Find where the given text appears and provide that cell's center as (X, Y) coordinate. 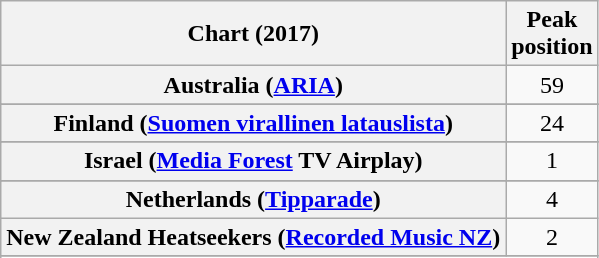
New Zealand Heatseekers (Recorded Music NZ) (254, 237)
4 (552, 199)
Chart (2017) (254, 34)
Finland (Suomen virallinen latauslista) (254, 123)
Israel (Media Forest TV Airplay) (254, 161)
2 (552, 237)
Peakposition (552, 34)
Australia (ARIA) (254, 85)
1 (552, 161)
24 (552, 123)
59 (552, 85)
Netherlands (Tipparade) (254, 199)
